Search for the cell housing the specified text and yield its (X, Y) center coordinate. 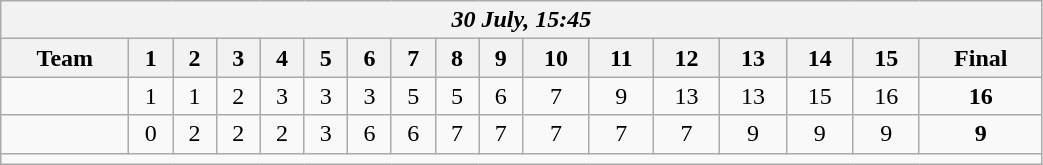
Team (65, 58)
Final (980, 58)
10 (556, 58)
11 (621, 58)
8 (457, 58)
12 (686, 58)
14 (820, 58)
0 (151, 134)
30 July, 15:45 (522, 20)
4 (282, 58)
